Extract the [x, y] coordinate from the center of the cell holding the provided text.  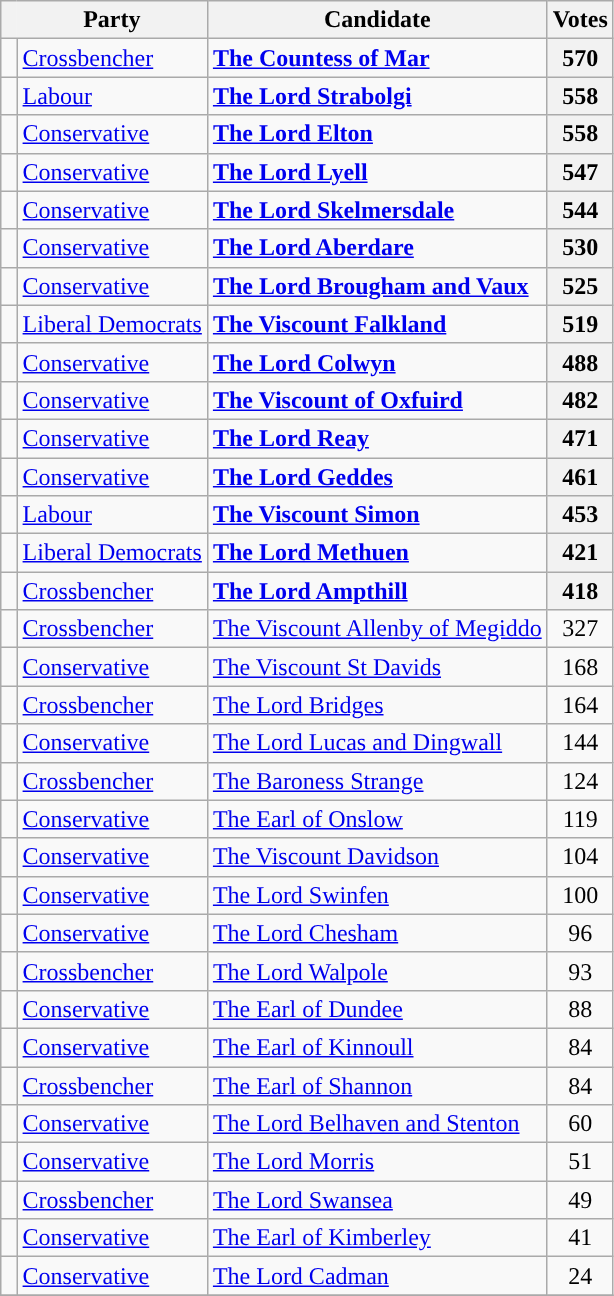
The Viscount Davidson [377, 857]
The Viscount of Oxfuird [377, 400]
The Viscount Falkland [377, 324]
The Baroness Strange [377, 781]
The Earl of Onslow [377, 819]
421 [580, 553]
The Countess of Mar [377, 58]
The Lord Lucas and Dingwall [377, 743]
The Lord Lyell [377, 172]
The Lord Reay [377, 438]
The Lord Brougham and Vaux [377, 286]
530 [580, 248]
547 [580, 172]
570 [580, 58]
88 [580, 1009]
461 [580, 477]
24 [580, 1276]
The Lord Swinfen [377, 895]
327 [580, 629]
The Lord Bridges [377, 705]
The Lord Chesham [377, 933]
Votes [580, 20]
The Lord Morris [377, 1162]
The Lord Belhaven and Stenton [377, 1124]
482 [580, 400]
The Lord Methuen [377, 553]
The Lord Skelmersdale [377, 210]
453 [580, 515]
544 [580, 210]
60 [580, 1124]
96 [580, 933]
The Earl of Dundee [377, 1009]
The Lord Colwyn [377, 362]
The Earl of Kinnoull [377, 1047]
119 [580, 819]
49 [580, 1200]
124 [580, 781]
471 [580, 438]
The Viscount Simon [377, 515]
Party [112, 20]
The Lord Geddes [377, 477]
The Earl of Shannon [377, 1085]
100 [580, 895]
The Viscount St Davids [377, 667]
The Lord Strabolgi [377, 96]
The Lord Elton [377, 134]
The Earl of Kimberley [377, 1238]
The Lord Aberdare [377, 248]
168 [580, 667]
41 [580, 1238]
The Lord Walpole [377, 971]
The Viscount Allenby of Megiddo [377, 629]
104 [580, 857]
93 [580, 971]
164 [580, 705]
418 [580, 591]
519 [580, 324]
The Lord Ampthill [377, 591]
488 [580, 362]
144 [580, 743]
The Lord Swansea [377, 1200]
525 [580, 286]
51 [580, 1162]
The Lord Cadman [377, 1276]
Candidate [377, 20]
